Identify which cell holds the provided text, then report its (X, Y) central coordinate. 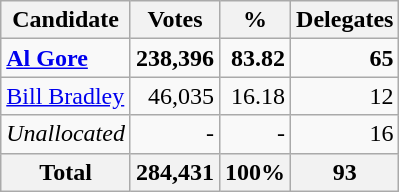
Candidate (66, 20)
16.18 (256, 96)
16 (345, 134)
12 (345, 96)
Votes (174, 20)
65 (345, 58)
Unallocated (66, 134)
284,431 (174, 172)
83.82 (256, 58)
Bill Bradley (66, 96)
Delegates (345, 20)
46,035 (174, 96)
Al Gore (66, 58)
100% (256, 172)
238,396 (174, 58)
93 (345, 172)
Total (66, 172)
% (256, 20)
